Find where the given text appears and provide that cell's center as [X, Y] coordinate. 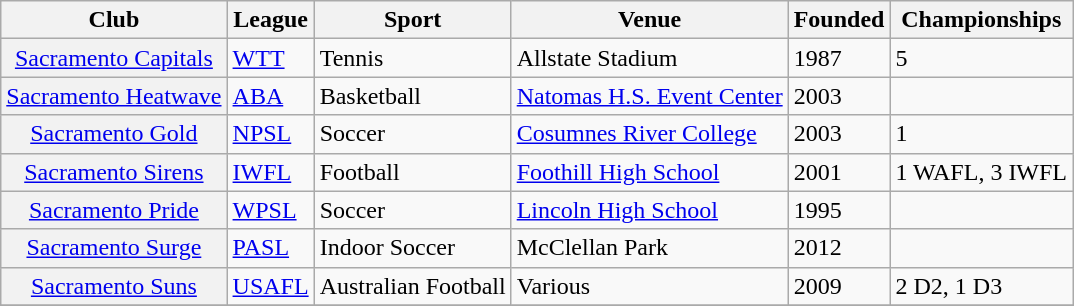
2012 [839, 248]
Founded [839, 20]
Sport [412, 20]
Foothill High School [650, 172]
Sacramento Pride [114, 210]
WTT [270, 58]
5 [982, 58]
Lincoln High School [650, 210]
McClellan Park [650, 248]
Sacramento Gold [114, 134]
PASL [270, 248]
IWFL [270, 172]
1987 [839, 58]
Allstate Stadium [650, 58]
2 D2, 1 D3 [982, 286]
Various [650, 286]
Sacramento Surge [114, 248]
2001 [839, 172]
Indoor Soccer [412, 248]
Tennis [412, 58]
Cosumnes River College [650, 134]
WPSL [270, 210]
Sacramento Capitals [114, 58]
Australian Football [412, 286]
Club [114, 20]
2009 [839, 286]
Sacramento Sirens [114, 172]
NPSL [270, 134]
Championships [982, 20]
1995 [839, 210]
USAFL [270, 286]
Basketball [412, 96]
1 WAFL, 3 IWFL [982, 172]
1 [982, 134]
Football [412, 172]
League [270, 20]
ABA [270, 96]
Sacramento Suns [114, 286]
Sacramento Heatwave [114, 96]
Venue [650, 20]
Natomas H.S. Event Center [650, 96]
